Extract the [X, Y] coordinate from the center of the cell holding the provided text.  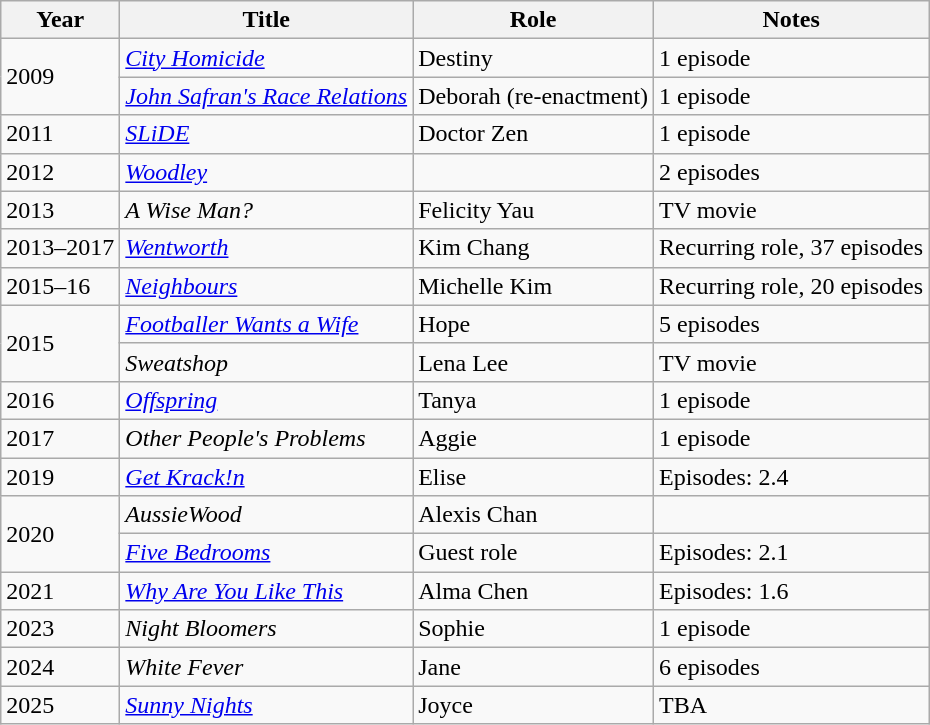
2021 [60, 591]
2024 [60, 667]
2017 [60, 438]
Recurring role, 37 episodes [792, 248]
SLiDE [266, 134]
Elise [534, 477]
Deborah (re-enactment) [534, 96]
Alma Chen [534, 591]
Sweatshop [266, 362]
Michelle Kim [534, 286]
Title [266, 20]
Felicity Yau [534, 210]
2015–16 [60, 286]
City Homicide [266, 58]
Episodes: 1.6 [792, 591]
Notes [792, 20]
2015 [60, 343]
2011 [60, 134]
Recurring role, 20 episodes [792, 286]
Other People's Problems [266, 438]
White Fever [266, 667]
Footballer Wants a Wife [266, 324]
Alexis Chan [534, 515]
2023 [60, 629]
Guest role [534, 553]
Jane [534, 667]
A Wise Man? [266, 210]
5 episodes [792, 324]
Joyce [534, 705]
Offspring [266, 400]
Wentworth [266, 248]
Woodley [266, 172]
Five Bedrooms [266, 553]
2025 [60, 705]
6 episodes [792, 667]
2012 [60, 172]
2013 [60, 210]
Night Bloomers [266, 629]
2 episodes [792, 172]
Role [534, 20]
Lena Lee [534, 362]
Destiny [534, 58]
Tanya [534, 400]
2009 [60, 77]
2019 [60, 477]
Hope [534, 324]
TBA [792, 705]
Year [60, 20]
AussieWood [266, 515]
Doctor Zen [534, 134]
Neighbours [266, 286]
Episodes: 2.4 [792, 477]
Kim Chang [534, 248]
2020 [60, 534]
2013–2017 [60, 248]
Why Are You Like This [266, 591]
Get Krack!n [266, 477]
John Safran's Race Relations [266, 96]
2016 [60, 400]
Sophie [534, 629]
Aggie [534, 438]
Episodes: 2.1 [792, 553]
Sunny Nights [266, 705]
